Capture the cell that displays the provided text and extract its (x, y) central coordinate. 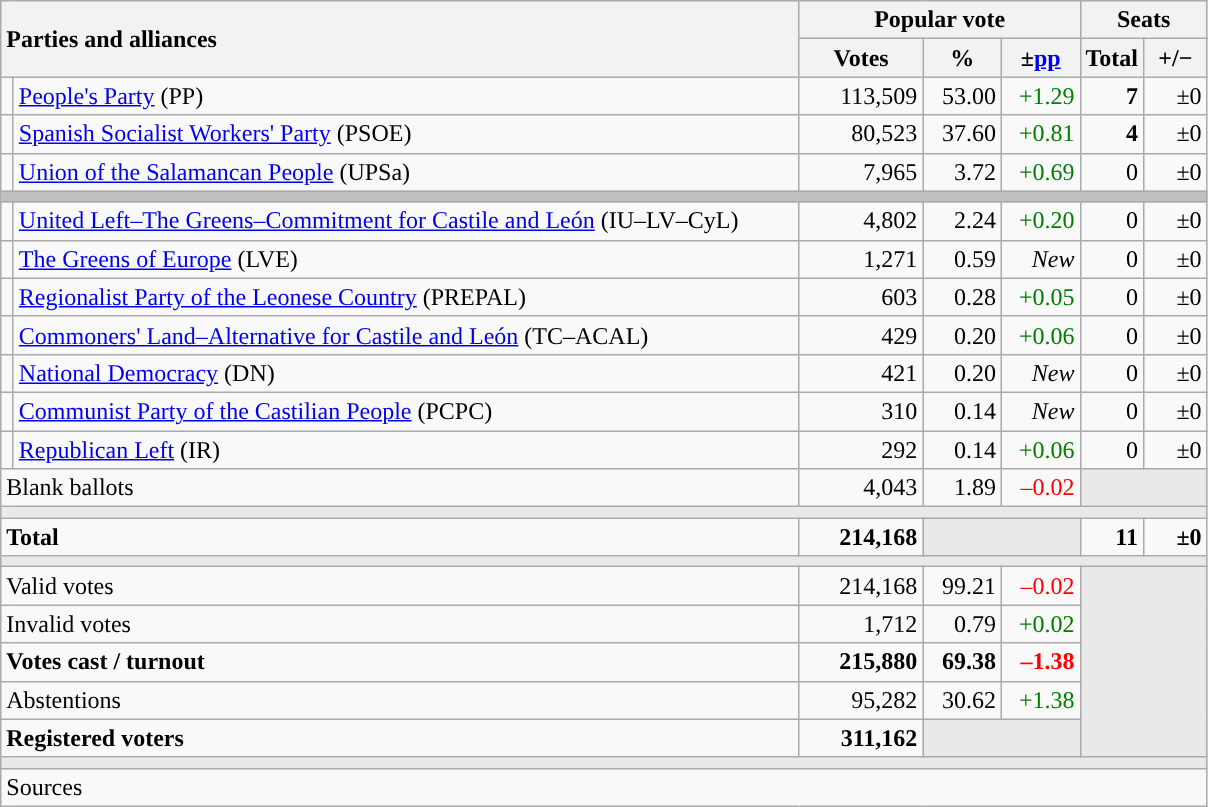
311,162 (861, 738)
215,880 (861, 662)
United Left–The Greens–Commitment for Castile and León (IU–LV–CyL) (406, 221)
Blank ballots (400, 488)
69.38 (962, 662)
Regionalist Party of the Leonese Country (PREPAL) (406, 297)
80,523 (861, 134)
0.59 (962, 259)
0.28 (962, 297)
7 (1112, 96)
292 (861, 449)
Registered voters (400, 738)
113,509 (861, 96)
+/− (1176, 58)
603 (861, 297)
Republican Left (IR) (406, 449)
1,271 (861, 259)
Popular vote (940, 20)
People's Party (PP) (406, 96)
Communist Party of the Castilian People (PCPC) (406, 411)
Votes (861, 58)
4 (1112, 134)
1,712 (861, 624)
National Democracy (DN) (406, 373)
+0.69 (1040, 172)
37.60 (962, 134)
Valid votes (400, 586)
±pp (1040, 58)
53.00 (962, 96)
Votes cast / turnout (400, 662)
Invalid votes (400, 624)
7,965 (861, 172)
Sources (604, 787)
+1.38 (1040, 700)
310 (861, 411)
Parties and alliances (400, 39)
4,802 (861, 221)
421 (861, 373)
99.21 (962, 586)
The Greens of Europe (LVE) (406, 259)
3.72 (962, 172)
Union of the Salamancan People (UPSa) (406, 172)
Commoners' Land–Alternative for Castile and León (TC–ACAL) (406, 335)
Seats (1144, 20)
0.79 (962, 624)
4,043 (861, 488)
Spanish Socialist Workers' Party (PSOE) (406, 134)
–1.38 (1040, 662)
30.62 (962, 700)
2.24 (962, 221)
Abstentions (400, 700)
% (962, 58)
429 (861, 335)
1.89 (962, 488)
+0.81 (1040, 134)
+0.20 (1040, 221)
+1.29 (1040, 96)
+0.02 (1040, 624)
95,282 (861, 700)
+0.05 (1040, 297)
11 (1112, 537)
